Scan for the cell matching the given text and deliver its [x, y] coordinate at center. 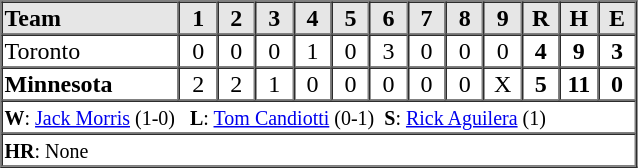
6 [388, 18]
X [503, 84]
R [541, 18]
H [579, 18]
8 [465, 18]
HR: None [319, 150]
Toronto [91, 50]
7 [427, 18]
Minnesota [91, 84]
11 [579, 84]
W: Jack Morris (1-0) L: Tom Candiotti (0-1) S: Rick Aguilera (1) [319, 116]
Team [91, 18]
E [617, 18]
